Detect which cell encompasses the target text, then output its (x, y) center coordinate. 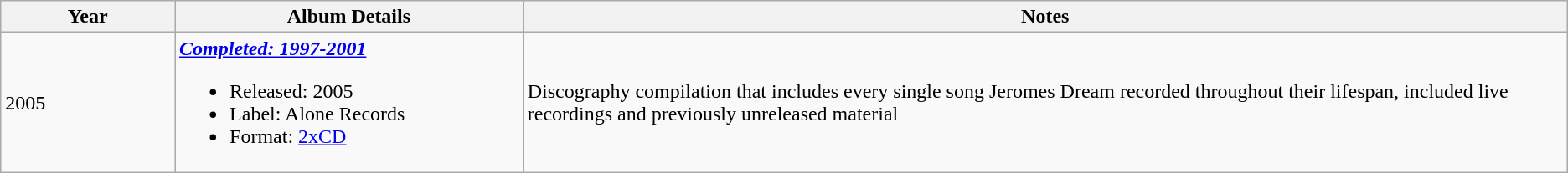
Year (88, 17)
Notes (1045, 17)
Completed: 1997-2001Released: 2005Label: Alone RecordsFormat: 2xCD (349, 102)
Album Details (349, 17)
2005 (88, 102)
